Pinpoint the cell where the given text exists, returning its [x, y] midpoint coordinate. 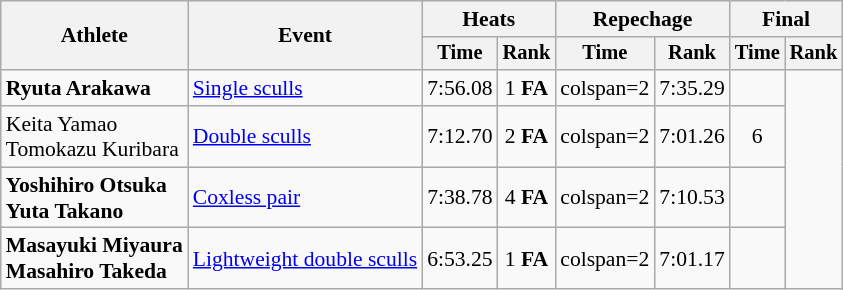
Event [305, 36]
6 [758, 136]
Athlete [94, 36]
Coxless pair [305, 198]
2 FA [527, 136]
7:01.26 [692, 136]
6:53.25 [460, 258]
7:35.29 [692, 88]
7:12.70 [460, 136]
Repechage [642, 19]
7:01.17 [692, 258]
Double sculls [305, 136]
Final [786, 19]
Lightweight double sculls [305, 258]
Heats [488, 19]
7:38.78 [460, 198]
Masayuki MiyauraMasahiro Takeda [94, 258]
Ryuta Arakawa [94, 88]
Yoshihiro OtsukaYuta Takano [94, 198]
7:10.53 [692, 198]
7:56.08 [460, 88]
4 FA [527, 198]
Single sculls [305, 88]
Keita YamaoTomokazu Kuribara [94, 136]
